Identify which cell holds the provided text, then report its (x, y) central coordinate. 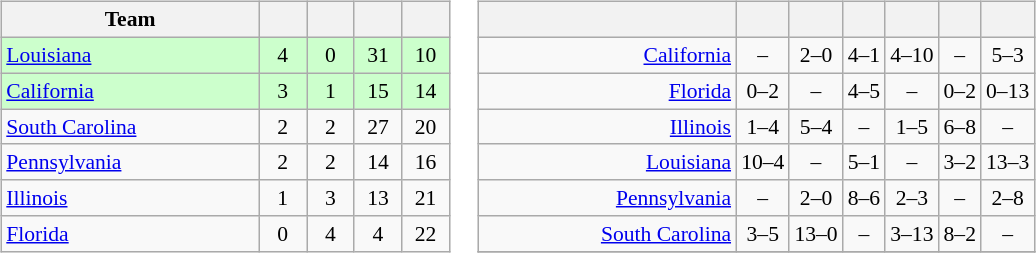
6–8 (960, 127)
1–5 (912, 127)
1–4 (762, 127)
15 (378, 91)
13–0 (816, 234)
10–4 (762, 162)
5–4 (816, 127)
Team (130, 20)
3–2 (960, 162)
13 (378, 198)
21 (426, 198)
5–1 (864, 162)
10 (426, 55)
3–13 (912, 234)
4–5 (864, 91)
22 (426, 234)
8–6 (864, 198)
5–3 (1008, 55)
27 (378, 127)
0–13 (1008, 91)
4–1 (864, 55)
2–3 (912, 198)
31 (378, 55)
16 (426, 162)
8–2 (960, 234)
13–3 (1008, 162)
2–8 (1008, 198)
3–5 (762, 234)
4–10 (912, 55)
20 (426, 127)
